For the text-containing cell, return its midpoint in (X, Y) coordinate format. 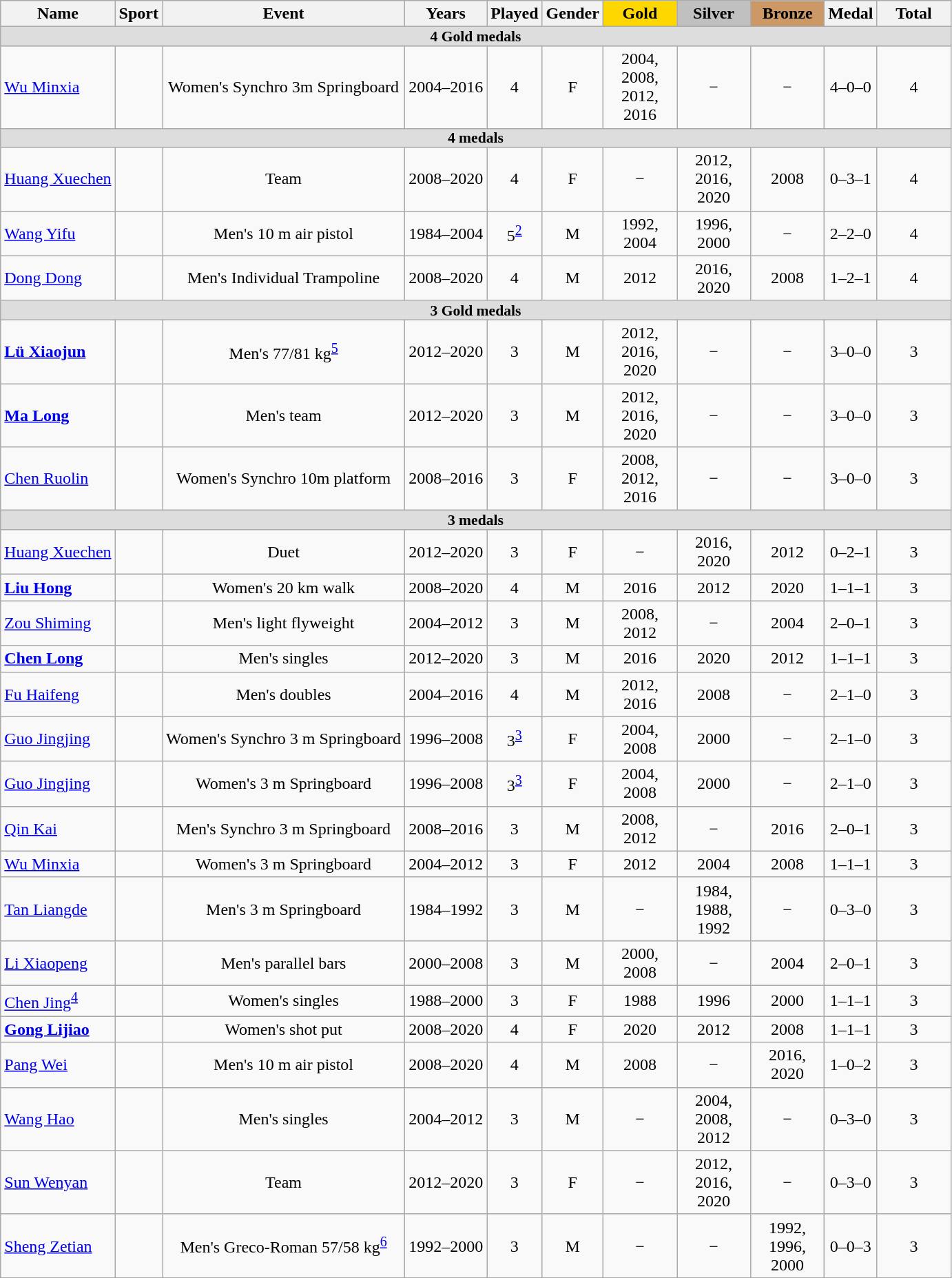
1–2–1 (851, 278)
Event (284, 14)
Fu Haifeng (58, 694)
Sheng Zetian (58, 1246)
3 Gold medals (475, 310)
4–0–0 (851, 87)
Men's Synchro 3 m Springboard (284, 828)
3 medals (475, 520)
Men's doubles (284, 694)
Women's singles (284, 1000)
Men's 3 m Springboard (284, 909)
Gold (639, 14)
Tan Liangde (58, 909)
Women's Synchro 3 m Springboard (284, 739)
Chen Ruolin (58, 479)
Liu Hong (58, 588)
1996 (714, 1000)
Pang Wei (58, 1065)
Gong Lijiao (58, 1029)
Lü Xiaojun (58, 351)
Played (515, 14)
Wang Hao (58, 1119)
Years (446, 14)
2008, 2012, 2016 (639, 479)
1–0–2 (851, 1065)
Dong Dong (58, 278)
1992, 1996, 2000 (788, 1246)
Total (913, 14)
Qin Kai (58, 828)
Sun Wenyan (58, 1182)
Zou Shiming (58, 623)
1984–2004 (446, 233)
0–0–3 (851, 1246)
Chen Jing4 (58, 1000)
1992–2000 (446, 1246)
Men's 77/81 kg5 (284, 351)
2000–2008 (446, 963)
2000, 2008 (639, 963)
1988–2000 (446, 1000)
Sport (138, 14)
Duet (284, 553)
52 (515, 233)
4 Gold medals (475, 37)
Men's Individual Trampoline (284, 278)
Medal (851, 14)
Bronze (788, 14)
Men's team (284, 415)
1984–1992 (446, 909)
1996, 2000 (714, 233)
Chen Long (58, 659)
2012, 2016 (639, 694)
1988 (639, 1000)
2004, 2008, 2012 (714, 1119)
4 medals (475, 138)
2–2–0 (851, 233)
Silver (714, 14)
Women's Synchro 10m platform (284, 479)
Women's shot put (284, 1029)
Name (58, 14)
Li Xiaopeng (58, 963)
2004, 2008, 2012, 2016 (639, 87)
Women's Synchro 3m Springboard (284, 87)
Ma Long (58, 415)
0–3–1 (851, 179)
Gender (572, 14)
0–2–1 (851, 553)
1984, 1988, 1992 (714, 909)
Men's parallel bars (284, 963)
1992, 2004 (639, 233)
Men's light flyweight (284, 623)
Wang Yifu (58, 233)
Women's 20 km walk (284, 588)
Men's Greco-Roman 57/58 kg6 (284, 1246)
